Locate the cell with the specified text and output its (X, Y) center coordinate. 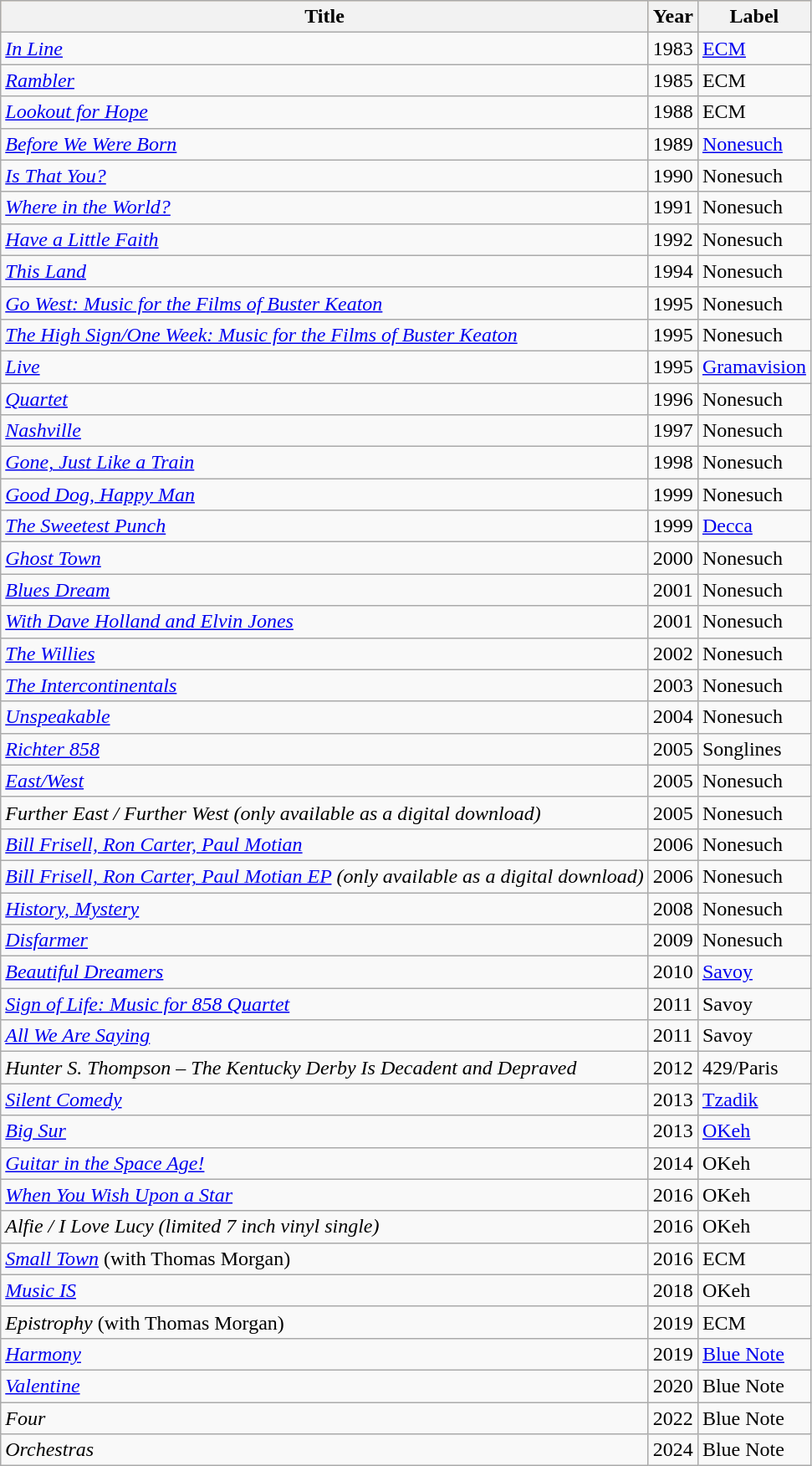
1991 (672, 208)
Is That You? (324, 176)
Year (672, 17)
Four (324, 1418)
Quartet (324, 399)
Disfarmer (324, 941)
2010 (672, 972)
2009 (672, 941)
Beautiful Dreamers (324, 972)
1985 (672, 80)
1983 (672, 49)
Tzadik (754, 1099)
2024 (672, 1450)
2004 (672, 717)
Gone, Just Like a Train (324, 463)
The Intercontinentals (324, 685)
Decca (754, 526)
Silent Comedy (324, 1099)
Good Dog, Happy Man (324, 495)
Label (754, 17)
The Sweetest Punch (324, 526)
Live (324, 366)
Songlines (754, 749)
2018 (672, 1290)
1998 (672, 463)
Sign of Life: Music for 858 Quartet (324, 1004)
1988 (672, 112)
Unspeakable (324, 717)
Before We Were Born (324, 144)
The Willies (324, 654)
2003 (672, 685)
Where in the World? (324, 208)
East/West (324, 781)
1996 (672, 399)
Ghost Town (324, 558)
2012 (672, 1068)
History, Mystery (324, 908)
Richter 858 (324, 749)
All We Are Saying (324, 1036)
Music IS (324, 1290)
Orchestras (324, 1450)
Valentine (324, 1386)
Big Sur (324, 1131)
This Land (324, 271)
Title (324, 17)
Harmony (324, 1354)
429/Paris (754, 1068)
2020 (672, 1386)
1994 (672, 271)
Further East / Further West (only available as a digital download) (324, 812)
Have a Little Faith (324, 239)
The High Sign/One Week: Music for the Films of Buster Keaton (324, 335)
1997 (672, 431)
Blues Dream (324, 590)
Guitar in the Space Age! (324, 1163)
Bill Frisell, Ron Carter, Paul Motian (324, 844)
2022 (672, 1418)
2008 (672, 908)
Small Town (with Thomas Morgan) (324, 1258)
In Line (324, 49)
1992 (672, 239)
Gramavision (754, 366)
When You Wish Upon a Star (324, 1195)
Lookout for Hope (324, 112)
Hunter S. Thompson – The Kentucky Derby Is Decadent and Depraved (324, 1068)
Go West: Music for the Films of Buster Keaton (324, 303)
1990 (672, 176)
Rambler (324, 80)
2002 (672, 654)
Bill Frisell, Ron Carter, Paul Motian EP (only available as a digital download) (324, 876)
2000 (672, 558)
Epistrophy (with Thomas Morgan) (324, 1322)
2014 (672, 1163)
Alfie / I Love Lucy (limited 7 inch vinyl single) (324, 1227)
With Dave Holland and Elvin Jones (324, 622)
1989 (672, 144)
Nashville (324, 431)
